Search for the cell housing the specified text and yield its (X, Y) center coordinate. 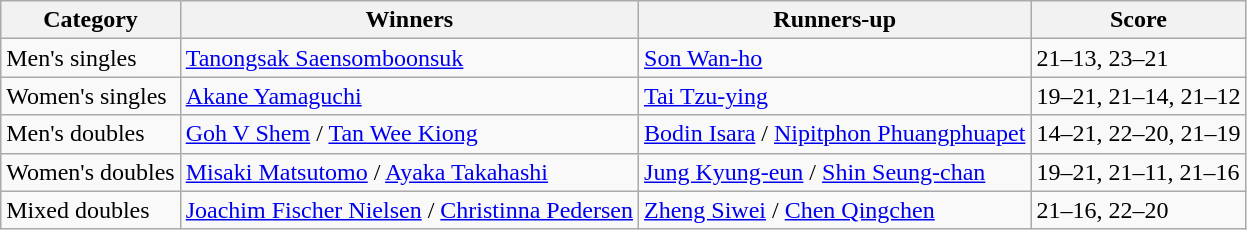
Men's doubles (90, 134)
Runners-up (835, 20)
14–21, 22–20, 21–19 (1138, 134)
Zheng Siwei / Chen Qingchen (835, 210)
Jung Kyung-eun / Shin Seung-chan (835, 172)
Winners (409, 20)
Women's singles (90, 96)
Bodin Isara / Nipitphon Phuangphuapet (835, 134)
Men's singles (90, 58)
21–13, 23–21 (1138, 58)
21–16, 22–20 (1138, 210)
19–21, 21–14, 21–12 (1138, 96)
Akane Yamaguchi (409, 96)
Women's doubles (90, 172)
19–21, 21–11, 21–16 (1138, 172)
Joachim Fischer Nielsen / Christinna Pedersen (409, 210)
Goh V Shem / Tan Wee Kiong (409, 134)
Misaki Matsutomo / Ayaka Takahashi (409, 172)
Tanongsak Saensomboonsuk (409, 58)
Tai Tzu-ying (835, 96)
Category (90, 20)
Score (1138, 20)
Mixed doubles (90, 210)
Son Wan-ho (835, 58)
